Scan for the cell matching the given text and deliver its [x, y] coordinate at center. 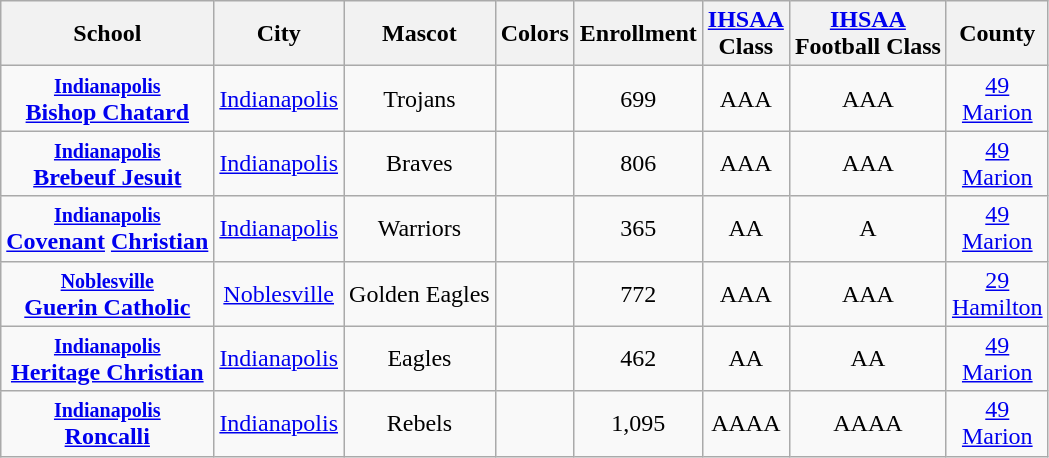
29 Hamilton [997, 294]
IndianapolisHeritage Christian [108, 358]
IHSAA Class [746, 34]
Golden Eagles [420, 294]
462 [638, 358]
City [279, 34]
Colors [534, 34]
Noblesville Guerin Catholic [108, 294]
Enrollment [638, 34]
Indianapolis Roncalli [108, 424]
699 [638, 98]
Warriors [420, 228]
County [997, 34]
Noblesville [279, 294]
806 [638, 164]
772 [638, 294]
Braves [420, 164]
IHSAA Football Class [868, 34]
Mascot [420, 34]
Indianapolis Brebeuf Jesuit [108, 164]
Indianapolis Bishop Chatard [108, 98]
A [868, 228]
1,095 [638, 424]
Trojans [420, 98]
IndianapolisCovenant Christian [108, 228]
365 [638, 228]
School [108, 34]
Eagles [420, 358]
Rebels [420, 424]
